Detect which cell encompasses the target text, then output its (x, y) center coordinate. 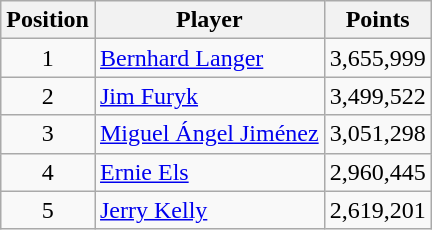
3,051,298 (378, 134)
4 (48, 172)
3,655,999 (378, 58)
1 (48, 58)
3 (48, 134)
2 (48, 96)
Jerry Kelly (209, 210)
Points (378, 20)
2,960,445 (378, 172)
Bernhard Langer (209, 58)
Miguel Ángel Jiménez (209, 134)
Position (48, 20)
Player (209, 20)
3,499,522 (378, 96)
5 (48, 210)
Jim Furyk (209, 96)
Ernie Els (209, 172)
2,619,201 (378, 210)
